Provide the [x, y] coordinate of the cell's center where the given text is located.  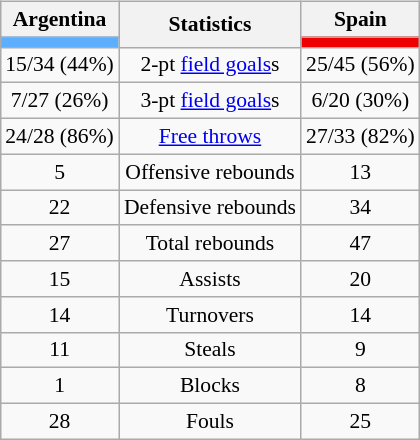
Blocks [210, 386]
15/34 (44%) [60, 65]
15 [60, 279]
Steals [210, 350]
7/27 (26%) [60, 101]
13 [360, 172]
2-pt field goalss [210, 65]
Statistics [210, 24]
5 [60, 172]
1 [60, 386]
Free throws [210, 136]
47 [360, 243]
11 [60, 350]
25/45 (56%) [360, 65]
Argentina [60, 19]
22 [60, 208]
27/33 (82%) [360, 136]
3-pt field goalss [210, 101]
27 [60, 243]
6/20 (30%) [360, 101]
Offensive rebounds [210, 172]
34 [360, 208]
24/28 (86%) [60, 136]
8 [360, 386]
Defensive rebounds [210, 208]
Fouls [210, 421]
Turnovers [210, 314]
25 [360, 421]
20 [360, 279]
Spain [360, 19]
28 [60, 421]
Total rebounds [210, 243]
Assists [210, 279]
9 [360, 350]
